Identify which cell holds the provided text, then report its (X, Y) central coordinate. 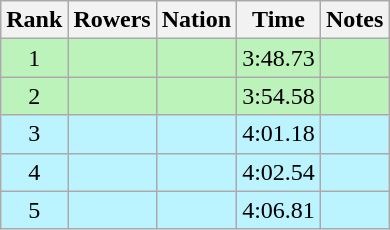
4:02.54 (279, 172)
Nation (196, 20)
2 (34, 96)
5 (34, 210)
3:48.73 (279, 58)
Time (279, 20)
Rowers (112, 20)
4:01.18 (279, 134)
4:06.81 (279, 210)
4 (34, 172)
Rank (34, 20)
Notes (354, 20)
3:54.58 (279, 96)
3 (34, 134)
1 (34, 58)
